Find where the given text appears and provide that cell's center as [X, Y] coordinate. 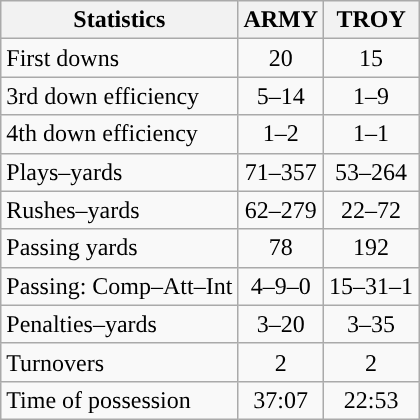
22:53 [372, 400]
1–9 [372, 96]
Statistics [120, 20]
15 [372, 58]
15–31–1 [372, 286]
53–264 [372, 172]
192 [372, 248]
TROY [372, 20]
62–279 [281, 210]
3–20 [281, 324]
3rd down efficiency [120, 96]
Time of possession [120, 400]
ARMY [281, 20]
1–2 [281, 134]
Passing yards [120, 248]
Rushes–yards [120, 210]
3–35 [372, 324]
Plays–yards [120, 172]
37:07 [281, 400]
71–357 [281, 172]
4th down efficiency [120, 134]
4–9–0 [281, 286]
1–1 [372, 134]
78 [281, 248]
Penalties–yards [120, 324]
First downs [120, 58]
Passing: Comp–Att–Int [120, 286]
5–14 [281, 96]
20 [281, 58]
22–72 [372, 210]
Turnovers [120, 362]
